Provide the [x, y] coordinate of the cell's center where the given text is located.  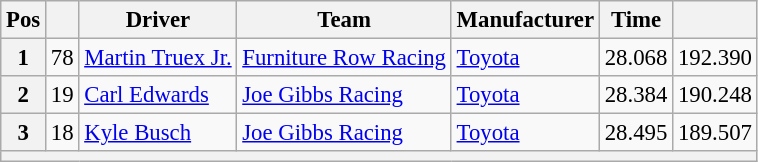
28.068 [636, 58]
Pos [24, 20]
3 [24, 133]
19 [62, 95]
Team [344, 20]
1 [24, 58]
18 [62, 133]
2 [24, 95]
Carl Edwards [158, 95]
190.248 [716, 95]
Furniture Row Racing [344, 58]
Kyle Busch [158, 133]
189.507 [716, 133]
Driver [158, 20]
28.495 [636, 133]
Martin Truex Jr. [158, 58]
Time [636, 20]
192.390 [716, 58]
Manufacturer [525, 20]
78 [62, 58]
28.384 [636, 95]
